Detect which cell encompasses the target text, then output its [x, y] center coordinate. 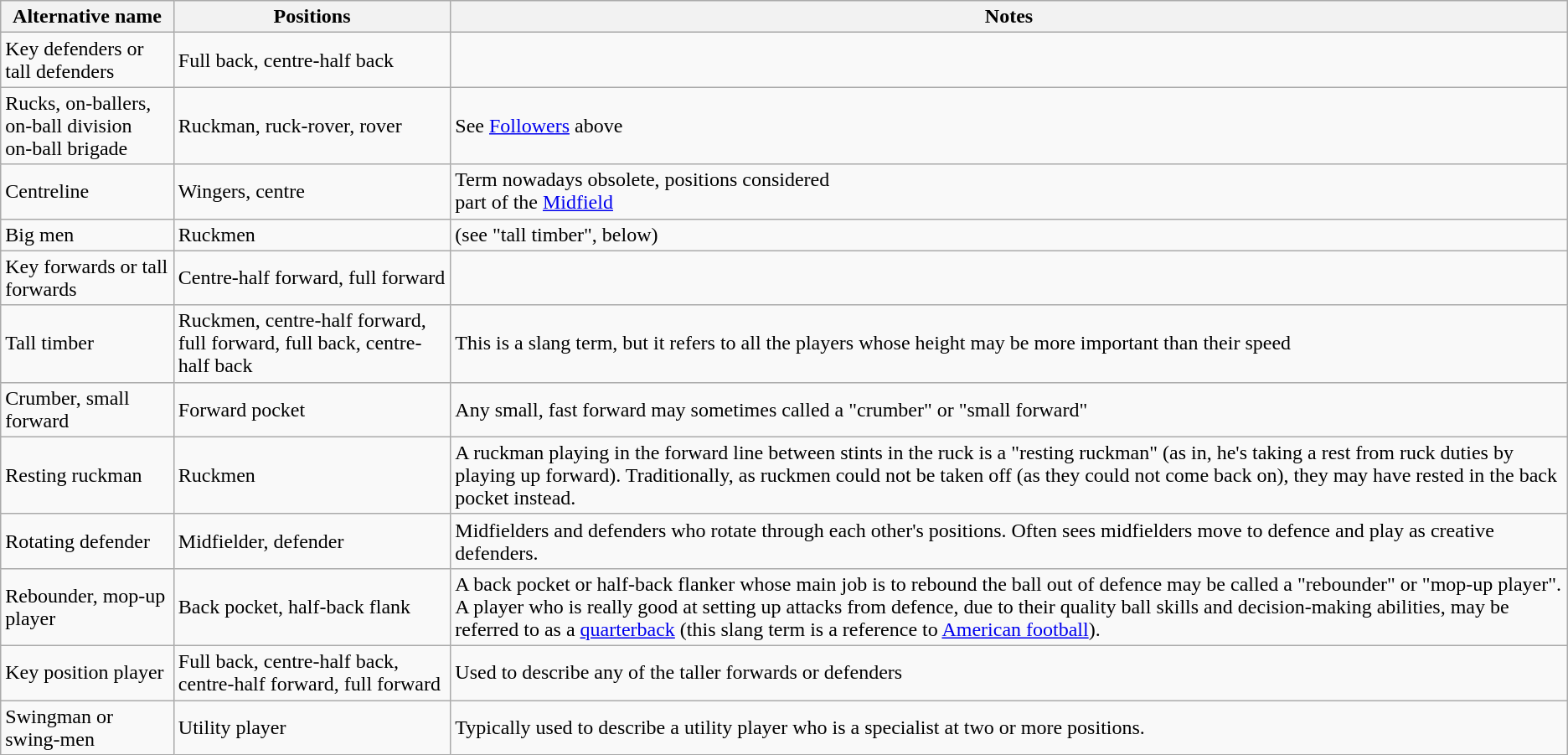
Rotating defender [87, 541]
Typically used to describe a utility player who is a specialist at two or more positions. [1008, 727]
Alternative name [87, 17]
Ruckmen, centre-half forward, full forward, full back, centre-half back [312, 344]
Full back, centre-half back, centre-half forward, full forward [312, 672]
Back pocket, half-back flank [312, 607]
Used to describe any of the taller forwards or defenders [1008, 672]
Full back, centre-half back [312, 60]
Ruckman, ruck-rover, rover [312, 126]
Rebounder, mop-up player [87, 607]
Any small, fast forward may sometimes called a "crumber" or "small forward" [1008, 409]
Midfielder, defender [312, 541]
Wingers, centre [312, 191]
Forward pocket [312, 409]
Utility player [312, 727]
Term nowadays obsolete, positions considered part of the Midfield [1008, 191]
Resting ruckman [87, 475]
Tall timber [87, 344]
Key position player [87, 672]
Notes [1008, 17]
Positions [312, 17]
Big men [87, 235]
Key defenders or tall defenders [87, 60]
Swingman or swing-men [87, 727]
Centreline [87, 191]
(see "tall timber", below) [1008, 235]
Centre-half forward, full forward [312, 278]
This is a slang term, but it refers to all the players whose height may be more important than their speed [1008, 344]
Rucks, on-ballers, on-ball divisionon-ball brigade [87, 126]
Crumber, small forward [87, 409]
See Followers above [1008, 126]
Key forwards or tall forwards [87, 278]
Midfielders and defenders who rotate through each other's positions. Often sees midfielders move to defence and play as creative defenders. [1008, 541]
